Return [x, y] of the center of cell containing provided text 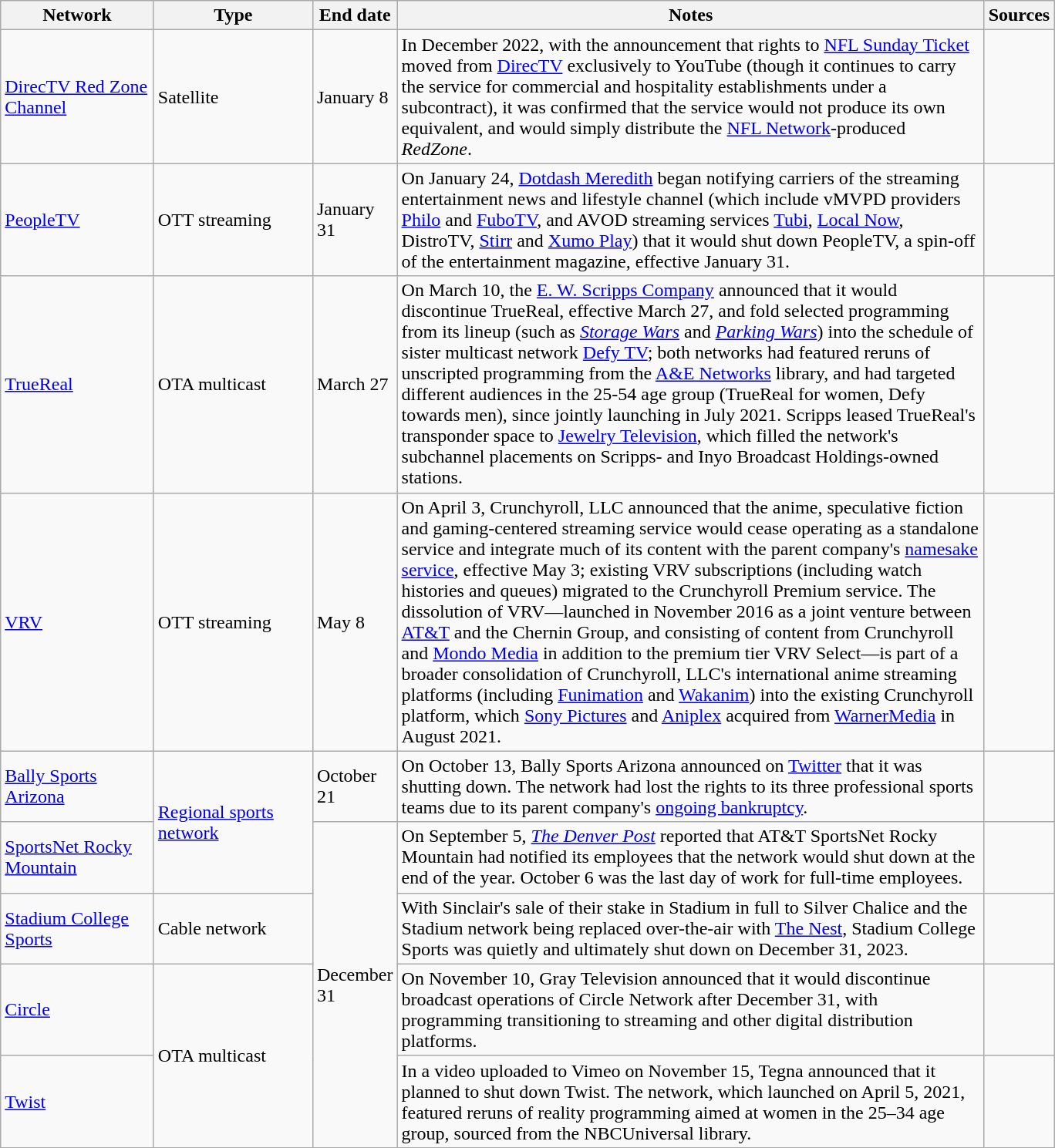
VRV [77, 621]
PeopleTV [77, 220]
Sources [1020, 15]
Notes [691, 15]
DirecTV Red Zone Channel [77, 97]
TrueReal [77, 384]
Bally Sports Arizona [77, 786]
October 21 [355, 786]
December 31 [355, 985]
End date [355, 15]
Satellite [233, 97]
Type [233, 15]
January 31 [355, 220]
Circle [77, 1010]
March 27 [355, 384]
Network [77, 15]
Cable network [233, 928]
SportsNet Rocky Mountain [77, 857]
January 8 [355, 97]
Stadium College Sports [77, 928]
Twist [77, 1101]
Regional sports network [233, 822]
May 8 [355, 621]
